Return [x, y] of the center of cell containing provided text 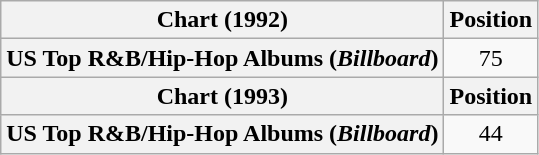
Chart (1992) [222, 20]
75 [491, 58]
Chart (1993) [222, 96]
44 [491, 134]
